Return the (x, y) coordinate for the center point of the cell that contains the specified text.  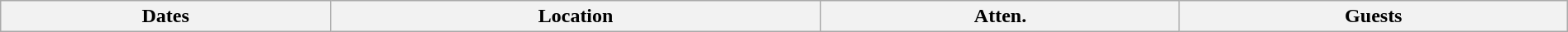
Dates (165, 16)
Atten. (1001, 16)
Location (576, 16)
Guests (1373, 16)
